Identify which cell holds the provided text, then report its [X, Y] central coordinate. 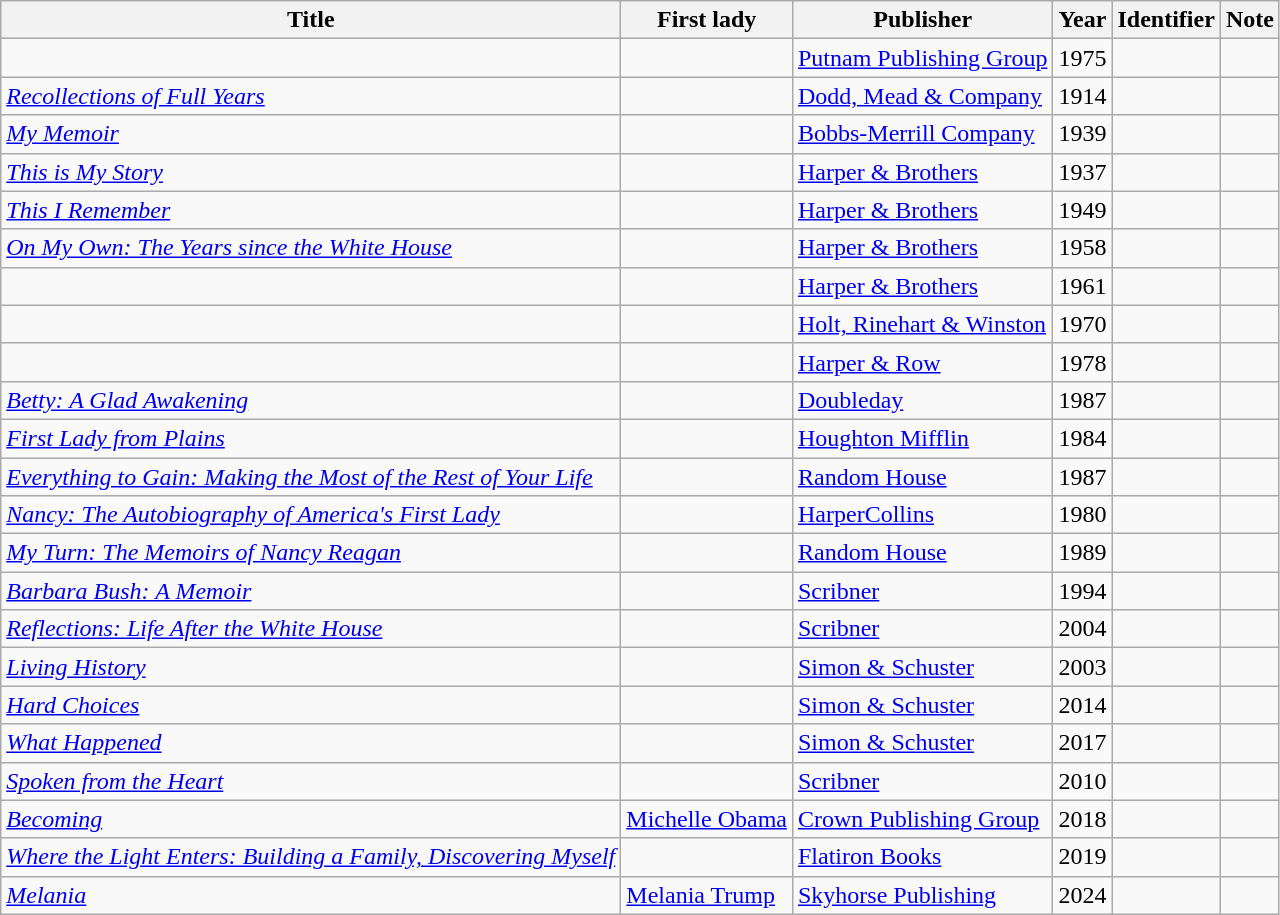
Crown Publishing Group [922, 819]
Publisher [922, 20]
Reflections: Life After the White House [311, 629]
Melania [311, 895]
2019 [1082, 857]
1980 [1082, 515]
HarperCollins [922, 515]
Spoken from the Heart [311, 781]
Flatiron Books [922, 857]
1937 [1082, 172]
Year [1082, 20]
1984 [1082, 438]
Dodd, Mead & Company [922, 96]
Nancy: The Autobiography of America's First Lady [311, 515]
Harper & Row [922, 362]
First lady [707, 20]
Living History [311, 667]
Melania Trump [707, 895]
Barbara Bush: A Memoir [311, 591]
1939 [1082, 134]
Recollections of Full Years [311, 96]
This is My Story [311, 172]
2014 [1082, 705]
1989 [1082, 553]
Becoming [311, 819]
Where the Light Enters: Building a Family, Discovering Myself [311, 857]
My Memoir [311, 134]
2010 [1082, 781]
Houghton Mifflin [922, 438]
2024 [1082, 895]
Note [1250, 20]
Michelle Obama [707, 819]
Bobbs-Merrill Company [922, 134]
Doubleday [922, 400]
Skyhorse Publishing [922, 895]
What Happened [311, 743]
1949 [1082, 210]
1994 [1082, 591]
This I Remember [311, 210]
1970 [1082, 324]
2017 [1082, 743]
Holt, Rinehart & Winston [922, 324]
Title [311, 20]
Everything to Gain: Making the Most of the Rest of Your Life [311, 477]
2004 [1082, 629]
Putnam Publishing Group [922, 58]
1914 [1082, 96]
Betty: A Glad Awakening [311, 400]
Hard Choices [311, 705]
Identifier [1166, 20]
2018 [1082, 819]
2003 [1082, 667]
1958 [1082, 248]
On My Own: The Years since the White House [311, 248]
First Lady from Plains [311, 438]
My Turn: The Memoirs of Nancy Reagan [311, 553]
1961 [1082, 286]
1978 [1082, 362]
1975 [1082, 58]
